Scan for the cell matching the given text and deliver its (X, Y) coordinate at center. 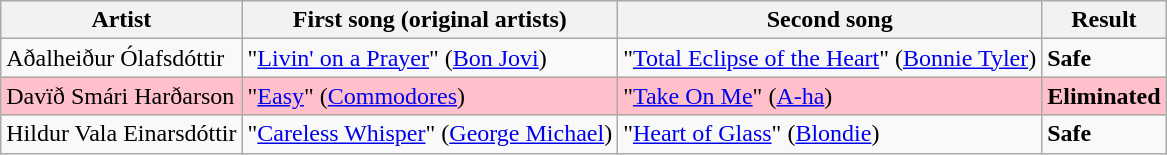
"Careless Whisper" (George Michael) (430, 134)
Eliminated (1104, 96)
"Easy" (Commodores) (430, 96)
Aðalheiður Ólafsdóttir (122, 58)
"Livin' on a Prayer" (Bon Jovi) (430, 58)
Davïð Smári Harðarson (122, 96)
Artist (122, 20)
"Heart of Glass" (Blondie) (830, 134)
First song (original artists) (430, 20)
"Total Eclipse of the Heart" (Bonnie Tyler) (830, 58)
Second song (830, 20)
Result (1104, 20)
Hildur Vala Einarsdóttir (122, 134)
"Take On Me" (A-ha) (830, 96)
